Return the (X, Y) coordinate for the center point of the cell that contains the specified text.  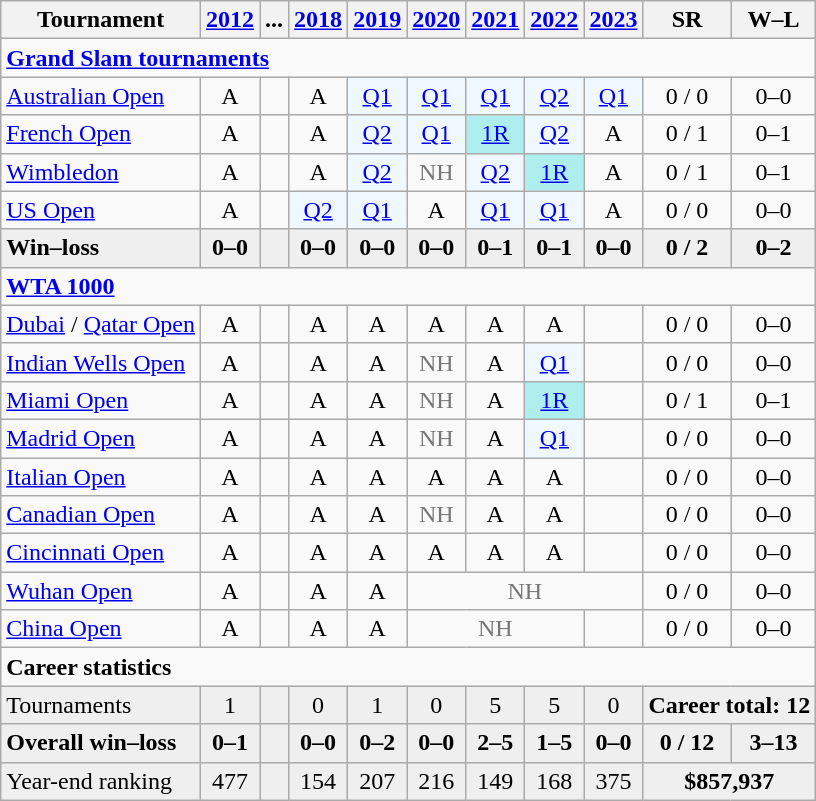
3–13 (774, 743)
US Open (101, 210)
Wimbledon (101, 172)
$857,937 (730, 781)
Year-end ranking (101, 781)
Tournaments (101, 705)
SR (687, 20)
... (274, 20)
2023 (614, 20)
375 (614, 781)
Tournament (101, 20)
Win–loss (101, 248)
Career statistics (408, 667)
149 (496, 781)
Cincinnati Open (101, 553)
154 (318, 781)
Grand Slam tournaments (408, 58)
477 (230, 781)
168 (554, 781)
2020 (436, 20)
Canadian Open (101, 515)
Wuhan Open (101, 591)
2018 (318, 20)
China Open (101, 629)
French Open (101, 134)
2019 (378, 20)
2012 (230, 20)
Career total: 12 (730, 705)
Miami Open (101, 400)
Dubai / Qatar Open (101, 324)
W–L (774, 20)
1–5 (554, 743)
0 / 12 (687, 743)
216 (436, 781)
2021 (496, 20)
2–5 (496, 743)
Italian Open (101, 477)
WTA 1000 (408, 286)
2022 (554, 20)
Australian Open (101, 96)
0 / 2 (687, 248)
Indian Wells Open (101, 362)
Madrid Open (101, 438)
Overall win–loss (101, 743)
207 (378, 781)
